Search for the cell housing the specified text and yield its (x, y) center coordinate. 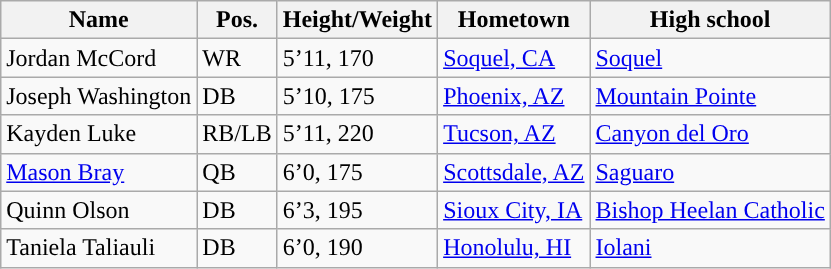
Bishop Heelan Catholic (710, 210)
6’0, 190 (357, 248)
5’10, 175 (357, 96)
RB/LB (237, 134)
Name (99, 20)
5’11, 170 (357, 58)
Quinn Olson (99, 210)
Soquel, CA (514, 58)
Iolani (710, 248)
Pos. (237, 20)
Honolulu, HI (514, 248)
Joseph Washington (99, 96)
6’0, 175 (357, 172)
6’3, 195 (357, 210)
Mountain Pointe (710, 96)
Jordan McCord (99, 58)
WR (237, 58)
QB (237, 172)
Scottsdale, AZ (514, 172)
Canyon del Oro (710, 134)
Kayden Luke (99, 134)
Tucson, AZ (514, 134)
Hometown (514, 20)
5’11, 220 (357, 134)
Soquel (710, 58)
Phoenix, AZ (514, 96)
High school (710, 20)
Mason Bray (99, 172)
Taniela Taliauli (99, 248)
Height/Weight (357, 20)
Sioux City, IA (514, 210)
Saguaro (710, 172)
